Pinpoint the cell where the given text exists, returning its [x, y] midpoint coordinate. 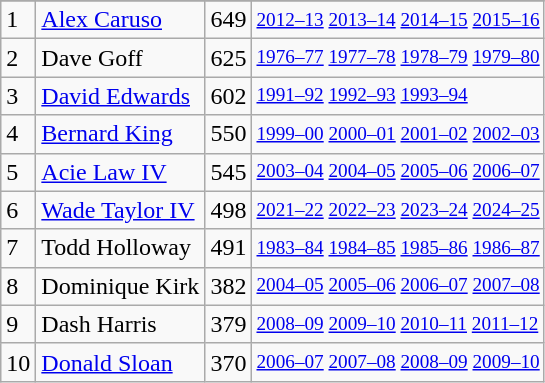
382 [228, 286]
1976–77 1977–78 1978–79 1979–80 [398, 58]
Acie Law IV [120, 172]
1 [18, 20]
370 [228, 362]
Dominique Kirk [120, 286]
498 [228, 210]
1999–00 2000–01 2001–02 2002–03 [398, 134]
2008–09 2009–10 2010–11 2011–12 [398, 324]
2012–13 2013–14 2014–15 2015–16 [398, 20]
3 [18, 96]
7 [18, 248]
Donald Sloan [120, 362]
8 [18, 286]
David Edwards [120, 96]
6 [18, 210]
Bernard King [120, 134]
2004–05 2005–06 2006–07 2007–08 [398, 286]
2 [18, 58]
2003–04 2004–05 2005–06 2006–07 [398, 172]
1983–84 1984–85 1985–86 1986–87 [398, 248]
625 [228, 58]
Alex Caruso [120, 20]
Todd Holloway [120, 248]
379 [228, 324]
1991–92 1992–93 1993–94 [398, 96]
4 [18, 134]
5 [18, 172]
491 [228, 248]
10 [18, 362]
550 [228, 134]
9 [18, 324]
2021–22 2022–23 2023–24 2024–25 [398, 210]
2006–07 2007–08 2008–09 2009–10 [398, 362]
545 [228, 172]
602 [228, 96]
Wade Taylor IV [120, 210]
649 [228, 20]
Dave Goff [120, 58]
Dash Harris [120, 324]
